Scan for the cell matching the given text and deliver its (X, Y) coordinate at center. 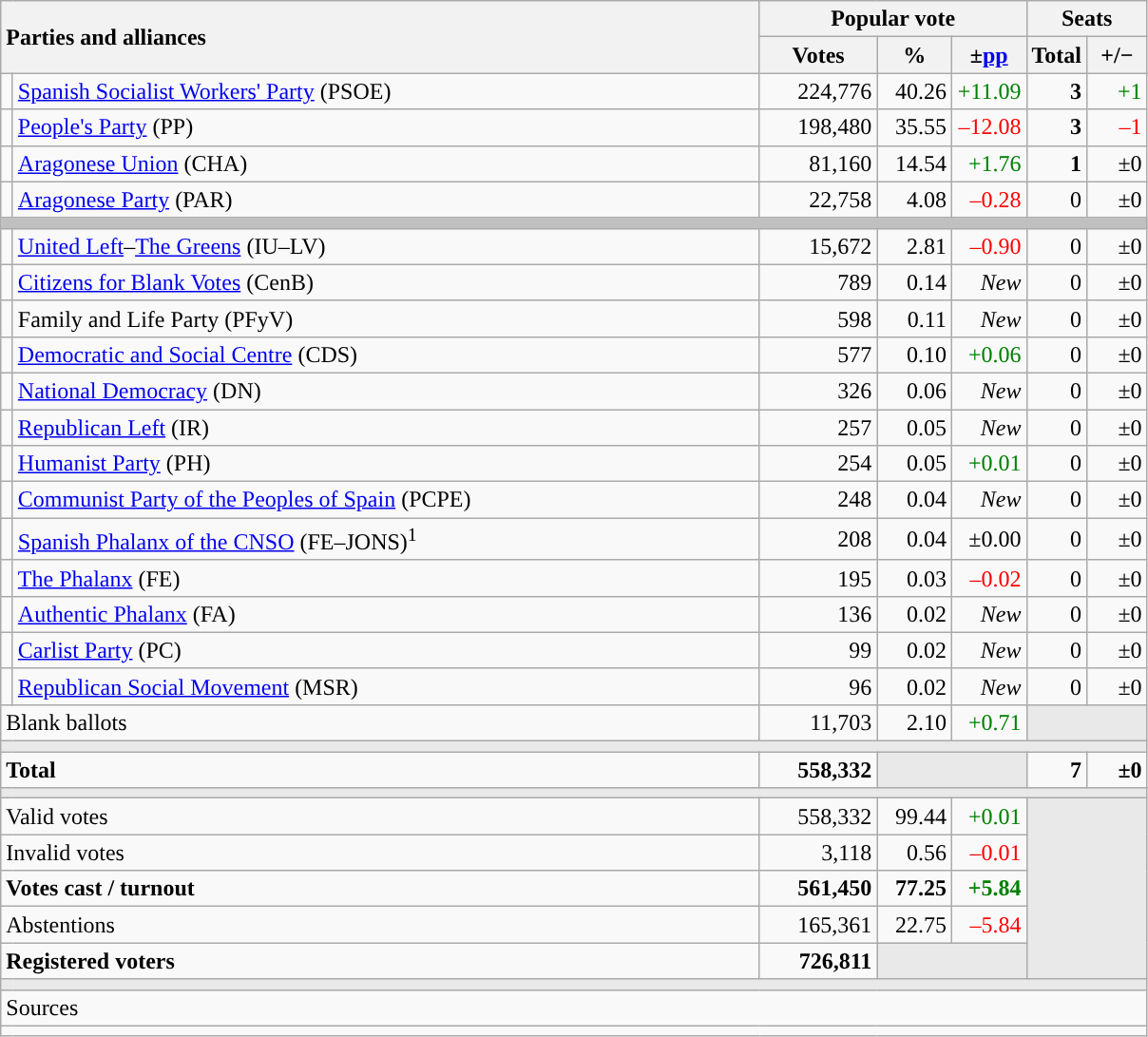
+1 (1118, 91)
726,811 (818, 961)
Spanish Socialist Workers' Party (PSOE) (386, 91)
789 (818, 282)
7 (1057, 770)
Votes cast / turnout (380, 889)
Sources (574, 1008)
Republican Social Movement (MSR) (386, 686)
136 (818, 614)
Parties and alliances (380, 37)
–0.02 (988, 578)
Republican Left (IR) (386, 427)
77.25 (914, 889)
2.81 (914, 246)
2.10 (914, 722)
598 (818, 318)
22.75 (914, 925)
+5.84 (988, 889)
Communist Party of the Peoples of Spain (PCPE) (386, 500)
96 (818, 686)
–0.28 (988, 200)
99 (818, 650)
3,118 (818, 853)
+11.09 (988, 91)
±0.00 (988, 540)
Aragonese Party (PAR) (386, 200)
35.55 (914, 127)
% (914, 55)
+1.76 (988, 163)
15,672 (818, 246)
Votes (818, 55)
–0.90 (988, 246)
40.26 (914, 91)
Spanish Phalanx of the CNSO (FE–JONS)1 (386, 540)
Invalid votes (380, 853)
Registered voters (380, 961)
248 (818, 500)
Seats (1087, 19)
0.10 (914, 355)
165,361 (818, 925)
577 (818, 355)
99.44 (914, 816)
254 (818, 464)
22,758 (818, 200)
Authentic Phalanx (FA) (386, 614)
+0.71 (988, 722)
0.56 (914, 853)
1 (1057, 163)
561,450 (818, 889)
257 (818, 427)
The Phalanx (FE) (386, 578)
198,480 (818, 127)
Citizens for Blank Votes (CenB) (386, 282)
0.06 (914, 391)
–0.01 (988, 853)
0.11 (914, 318)
Valid votes (380, 816)
–5.84 (988, 925)
Carlist Party (PC) (386, 650)
Family and Life Party (PFyV) (386, 318)
224,776 (818, 91)
±pp (988, 55)
+0.06 (988, 355)
208 (818, 540)
United Left–The Greens (IU–LV) (386, 246)
Popular vote (893, 19)
National Democracy (DN) (386, 391)
11,703 (818, 722)
Aragonese Union (CHA) (386, 163)
Abstentions (380, 925)
81,160 (818, 163)
0.03 (914, 578)
326 (818, 391)
–12.08 (988, 127)
14.54 (914, 163)
4.08 (914, 200)
Blank ballots (380, 722)
+/− (1118, 55)
0.14 (914, 282)
195 (818, 578)
–1 (1118, 127)
Humanist Party (PH) (386, 464)
People's Party (PP) (386, 127)
Democratic and Social Centre (CDS) (386, 355)
